For the text-containing cell, return its midpoint in (x, y) coordinate format. 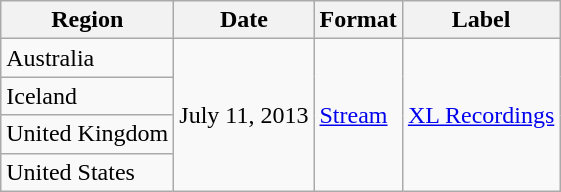
United States (88, 172)
Iceland (88, 96)
Stream (358, 115)
Date (244, 20)
United Kingdom (88, 134)
Label (480, 20)
Format (358, 20)
Australia (88, 58)
Region (88, 20)
XL Recordings (480, 115)
July 11, 2013 (244, 115)
